Extract the (x, y) coordinate from the center of the cell holding the provided text.  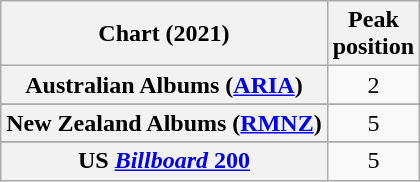
Chart (2021) (164, 34)
Australian Albums (ARIA) (164, 85)
2 (373, 85)
Peakposition (373, 34)
New Zealand Albums (RMNZ) (164, 123)
US Billboard 200 (164, 161)
